Extract the [X, Y] coordinate from the center of the cell holding the provided text.  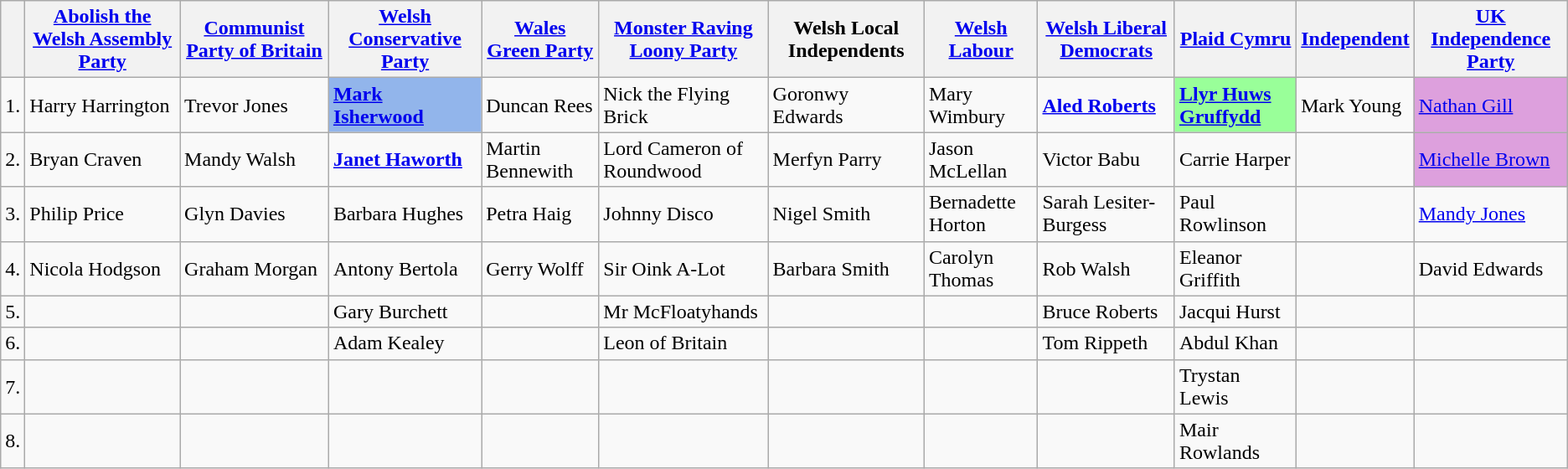
5. [13, 312]
Jacqui Hurst [1235, 312]
Welsh Liberal Democrats [1106, 39]
Monster Raving Loony Party [683, 39]
Bruce Roberts [1106, 312]
8. [13, 441]
Nick the Flying Brick [683, 106]
Mandy Walsh [255, 159]
Sarah Lesiter-Burgess [1106, 214]
Victor Babu [1106, 159]
Tom Rippeth [1106, 343]
7. [13, 387]
Gary Burchett [405, 312]
Mair Rowlands [1235, 441]
Adam Kealey [405, 343]
UK Independence Party [1491, 39]
Barbara Smith [846, 268]
Barbara Hughes [405, 214]
Michelle Brown [1491, 159]
3. [13, 214]
Bernadette Horton [981, 214]
Harry Harrington [102, 106]
Nigel Smith [846, 214]
2. [13, 159]
Paul Rowlinson [1235, 214]
Mandy Jones [1491, 214]
Trystan Lewis [1235, 387]
1. [13, 106]
Merfyn Parry [846, 159]
Glyn Davies [255, 214]
Welsh Conservative Party [405, 39]
Leon of Britain [683, 343]
Carrie Harper [1235, 159]
Carolyn Thomas [981, 268]
Plaid Cymru [1235, 39]
Nicola Hodgson [102, 268]
Duncan Rees [540, 106]
Wales Green Party [540, 39]
Communist Party of Britain [255, 39]
Antony Bertola [405, 268]
Sir Oink A-Lot [683, 268]
Martin Bennewith [540, 159]
Mary Wimbury [981, 106]
4. [13, 268]
Eleanor Griffith [1235, 268]
Goronwy Edwards [846, 106]
Trevor Jones [255, 106]
Llyr Huws Gruffydd [1235, 106]
6. [13, 343]
Mr McFloatyhands [683, 312]
David Edwards [1491, 268]
Graham Morgan [255, 268]
Lord Cameron of Roundwood [683, 159]
Johnny Disco [683, 214]
Welsh Labour [981, 39]
Gerry Wolff [540, 268]
Aled Roberts [1106, 106]
Independent [1355, 39]
Abolish the Welsh Assembly Party [102, 39]
Janet Haworth [405, 159]
Jason McLellan [981, 159]
Philip Price [102, 214]
Mark Young [1355, 106]
Nathan Gill [1491, 106]
Bryan Craven [102, 159]
Abdul Khan [1235, 343]
Rob Walsh [1106, 268]
Petra Haig [540, 214]
Welsh Local Independents [846, 39]
Mark Isherwood [405, 106]
